Find where the given text appears and provide that cell's center as (x, y) coordinate. 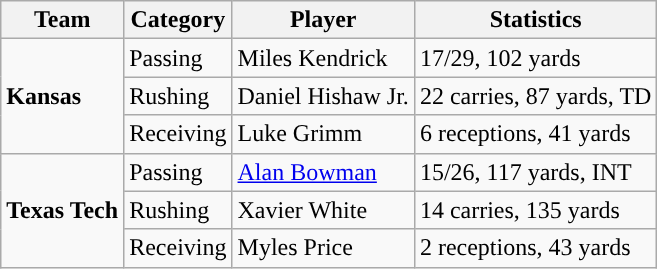
6 receptions, 41 yards (536, 134)
14 carries, 135 yards (536, 210)
22 carries, 87 yards, TD (536, 96)
2 receptions, 43 yards (536, 248)
Myles Price (323, 248)
17/29, 102 yards (536, 58)
Luke Grimm (323, 134)
Team (62, 20)
Texas Tech (62, 210)
15/26, 117 yards, INT (536, 172)
Miles Kendrick (323, 58)
Player (323, 20)
Kansas (62, 96)
Alan Bowman (323, 172)
Daniel Hishaw Jr. (323, 96)
Statistics (536, 20)
Category (178, 20)
Xavier White (323, 210)
